Pinpoint the cell where the given text exists, returning its (X, Y) midpoint coordinate. 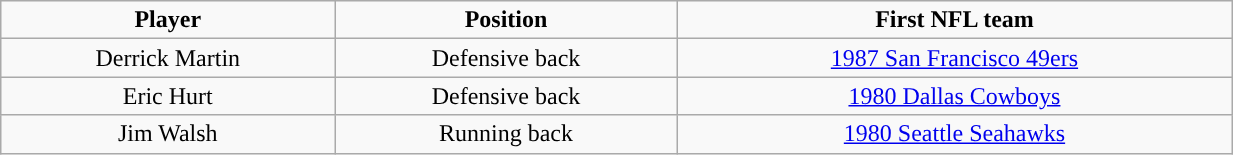
1980 Seattle Seahawks (954, 134)
1987 San Francisco 49ers (954, 58)
Jim Walsh (168, 134)
Player (168, 20)
Derrick Martin (168, 58)
Running back (506, 134)
Position (506, 20)
Eric Hurt (168, 96)
1980 Dallas Cowboys (954, 96)
First NFL team (954, 20)
